Scan for the cell matching the given text and deliver its (x, y) coordinate at center. 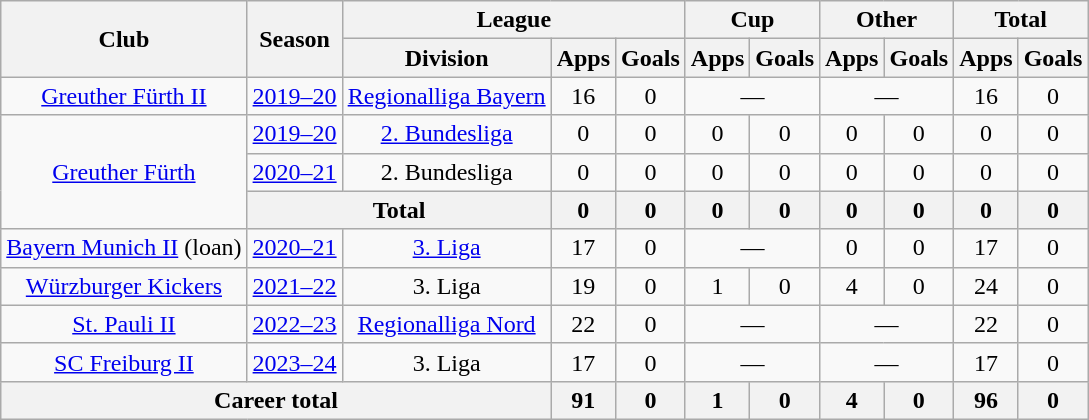
SC Freiburg II (124, 362)
19 (583, 286)
91 (583, 400)
Career total (276, 400)
2023–24 (294, 362)
St. Pauli II (124, 324)
Bayern Munich II (loan) (124, 248)
Division (446, 58)
24 (986, 286)
Cup (752, 20)
96 (986, 400)
Regionalliga Nord (446, 324)
Club (124, 39)
Würzburger Kickers (124, 286)
Regionalliga Bayern (446, 96)
Greuther Fürth (124, 172)
League (514, 20)
2022–23 (294, 324)
Other (887, 20)
Season (294, 39)
2021–22 (294, 286)
Greuther Fürth II (124, 96)
